From the cell containing the given text, extract its center point as [X, Y] coordinate. 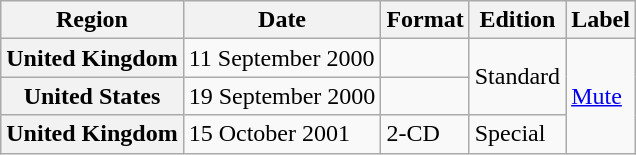
19 September 2000 [282, 96]
Edition [517, 20]
Mute [601, 96]
11 September 2000 [282, 58]
Format [425, 20]
2-CD [425, 134]
Special [517, 134]
Region [92, 20]
Standard [517, 77]
15 October 2001 [282, 134]
United States [92, 96]
Label [601, 20]
Date [282, 20]
